Find where the given text appears and provide that cell's center as (X, Y) coordinate. 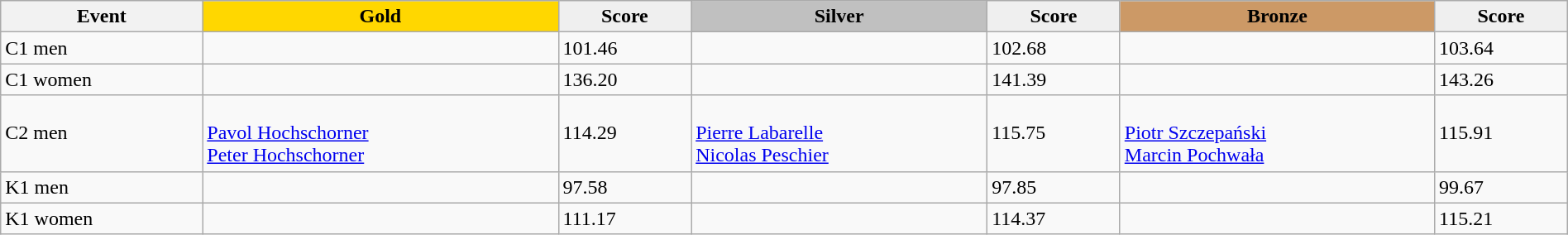
C1 women (102, 79)
141.39 (1054, 79)
C2 men (102, 133)
115.75 (1054, 133)
K1 men (102, 187)
97.85 (1054, 187)
C1 men (102, 48)
143.26 (1500, 79)
101.46 (625, 48)
102.68 (1054, 48)
Gold (380, 17)
115.21 (1500, 218)
136.20 (625, 79)
115.91 (1500, 133)
114.37 (1054, 218)
103.64 (1500, 48)
111.17 (625, 218)
Bronze (1277, 17)
Pierre LabarelleNicolas Peschier (839, 133)
99.67 (1500, 187)
114.29 (625, 133)
Event (102, 17)
K1 women (102, 218)
Pavol HochschornerPeter Hochschorner (380, 133)
Silver (839, 17)
97.58 (625, 187)
Piotr SzczepańskiMarcin Pochwała (1277, 133)
